Extract the (X, Y) coordinate from the center of the cell holding the provided text.  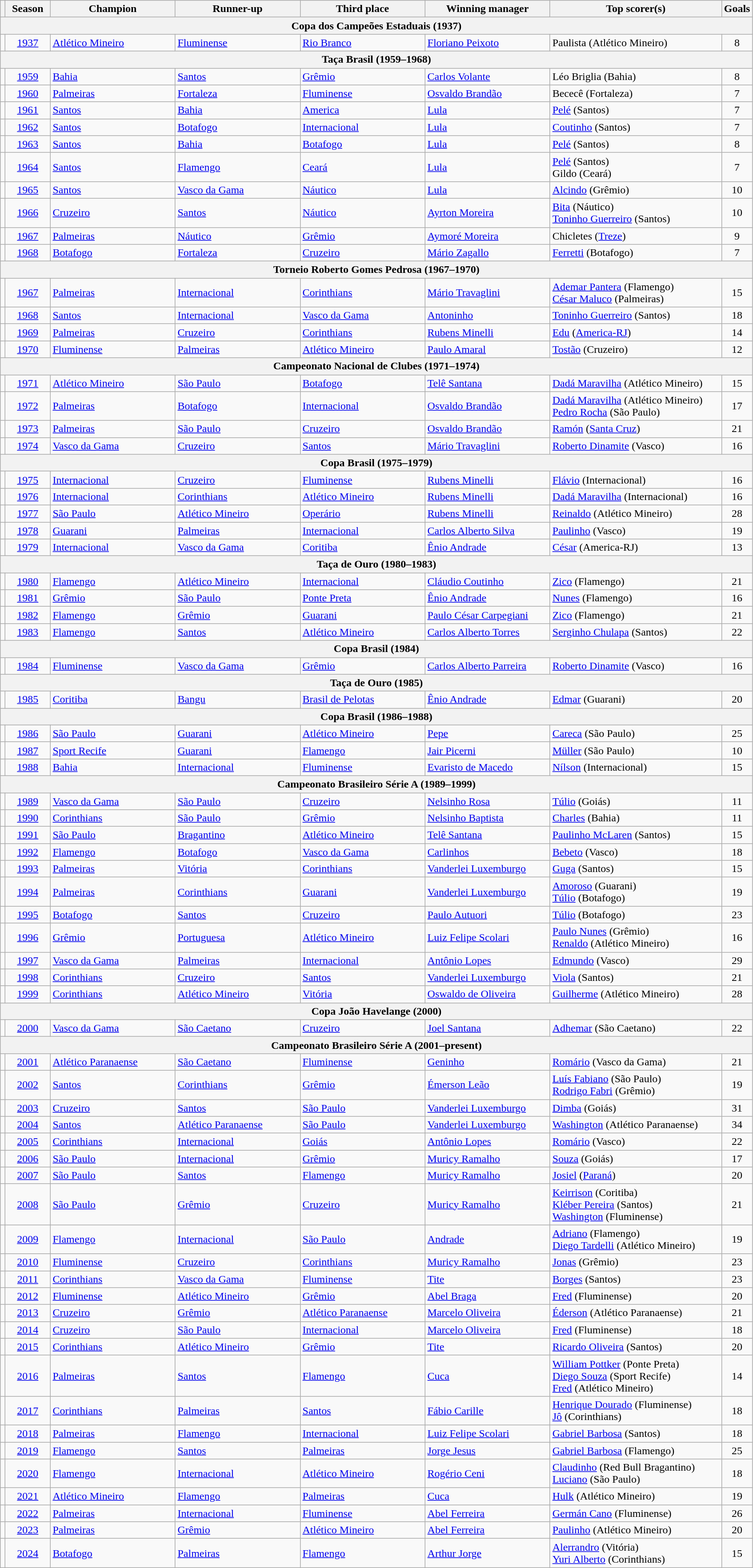
Túlio (Goiás) (636, 801)
1969 (28, 332)
Mário Zagallo (487, 253)
Pepe (487, 733)
1992 (28, 852)
Ceará (363, 167)
Andrade (487, 1239)
Gabriel Barbosa (Santos) (636, 1433)
Alerrandro (Vitória) Yuri Alberto (Corinthians) (636, 1553)
Brasil de Pelotas (363, 700)
Campeonato Brasileiro Série A (1989–1999) (376, 784)
Pelé (Santos) Gildo (Ceará) (636, 167)
1989 (28, 801)
Henrique Dourado (Fluminense) Jô (Corinthians) (636, 1411)
Copa dos Campeões Estaduais (1937) (376, 26)
Dadá Maravilha (Atlético Mineiro) (636, 383)
Jonas (Grêmio) (636, 1262)
Nílson (Internacional) (636, 767)
2004 (28, 1125)
Ramón (Santa Cruz) (636, 429)
2013 (28, 1313)
31 (737, 1108)
Champion (113, 9)
Bececê (Fortaleza) (636, 93)
Edu (America-RJ) (636, 332)
Edmar (Guarani) (636, 700)
William Pottker (Ponte Preta) Diego Souza (Sport Recife) Fred (Atlético Mineiro) (636, 1376)
Runner-up (237, 9)
1998 (28, 977)
Dadá Maravilha (Internacional) (636, 496)
1974 (28, 446)
1990 (28, 818)
Nelsinho Rosa (487, 801)
1985 (28, 700)
Abel Braga (487, 1296)
Éderson (Atlético Paranaense) (636, 1313)
2008 (28, 1204)
Jorge Jesus (487, 1450)
Chicletes (Treze) (636, 236)
Viola (Santos) (636, 977)
Ademar Pantera (Flamengo) César Maluco (Palmeiras) (636, 292)
Paulinho McLaren (Santos) (636, 835)
Sport Recife (113, 750)
Evaristo de Macedo (487, 767)
1965 (28, 190)
Carlinhos (487, 852)
1975 (28, 480)
1961 (28, 110)
Paulinho (Vasco) (636, 530)
1987 (28, 750)
Paulinho (Atlético Mineiro) (636, 1530)
2001 (28, 1062)
1980 (28, 581)
1995 (28, 915)
Charles (Bahia) (636, 818)
Bragantino (237, 835)
2003 (28, 1108)
1962 (28, 127)
Oswaldo de Oliveira (487, 994)
2005 (28, 1142)
2014 (28, 1330)
Luís Fabiano (São Paulo) Rodrigo Fabri (Grêmio) (636, 1084)
1988 (28, 767)
America (363, 110)
Reinaldo (Atlético Mineiro) (636, 513)
Paulista (Atlético Mineiro) (636, 43)
1981 (28, 598)
1964 (28, 167)
1972 (28, 406)
Dimba (Goiás) (636, 1108)
2006 (28, 1159)
2017 (28, 1411)
Geninho (487, 1062)
Taça de Ouro (1980–1983) (376, 564)
Amoroso (Guarani) Túlio (Botafogo) (636, 892)
2022 (28, 1513)
Paulo Autuori (487, 915)
29 (737, 960)
Romário (Vasco da Gama) (636, 1062)
Bita (Náutico) Toninho Guerreiro (Santos) (636, 212)
2021 (28, 1496)
1991 (28, 835)
2016 (28, 1376)
Edmundo (Vasco) (636, 960)
2007 (28, 1176)
Nelsinho Baptista (487, 818)
Taça Brasil (1959–1968) (376, 60)
César (America-RJ) (636, 548)
1986 (28, 733)
Joel Santana (487, 1028)
9 (737, 236)
Copa João Havelange (2000) (376, 1011)
1976 (28, 496)
Souza (Goiás) (636, 1159)
Müller (São Paulo) (636, 750)
Portuguesa (237, 938)
Rogério Ceni (487, 1474)
34 (737, 1125)
2009 (28, 1239)
Toninho Guerreiro (Santos) (636, 316)
Ayrton Moreira (487, 212)
1977 (28, 513)
1966 (28, 212)
2011 (28, 1279)
Romário (Vasco) (636, 1142)
Careca (São Paulo) (636, 733)
Goiás (363, 1142)
26 (737, 1513)
1959 (28, 76)
1963 (28, 144)
2019 (28, 1450)
Bebeto (Vasco) (636, 852)
Gabriel Barbosa (Flamengo) (636, 1450)
Borges (Santos) (636, 1279)
1994 (28, 892)
2020 (28, 1474)
Top scorer(s) (636, 9)
Taça de Ouro (1985) (376, 683)
Antoninho (487, 316)
Ponte Preta (363, 598)
2015 (28, 1347)
Copa Brasil (1984) (376, 649)
Dadá Maravilha (Atlético Mineiro) Pedro Rocha (São Paulo) (636, 406)
Claudinho (Red Bull Bragantino) Luciano (São Paulo) (636, 1474)
1982 (28, 615)
Ricardo Oliveira (Santos) (636, 1347)
Copa Brasil (1975–1979) (376, 463)
1960 (28, 93)
13 (737, 548)
Goals (737, 9)
Adhemar (São Caetano) (636, 1028)
1999 (28, 994)
Paulo Nunes (Grêmio) Renaldo (Atlético Mineiro) (636, 938)
Ferretti (Botafogo) (636, 253)
Émerson Leão (487, 1084)
Alcindo (Grêmio) (636, 190)
Washington (Atlético Paranaense) (636, 1125)
2010 (28, 1262)
1937 (28, 43)
1993 (28, 869)
Carlos Alberto Torres (487, 632)
Floriano Peixoto (487, 43)
1971 (28, 383)
Winning manager (487, 9)
Coutinho (Santos) (636, 127)
1997 (28, 960)
Carlos Volante (487, 76)
1983 (28, 632)
Bangu (237, 700)
Keirrison (Coritiba) Kléber Pereira (Santos) Washington (Fluminense) (636, 1204)
Fábio Carille (487, 1411)
Copa Brasil (1986–1988) (376, 716)
Carlos Alberto Silva (487, 530)
Adriano (Flamengo) Diego Tardelli (Atlético Mineiro) (636, 1239)
Aymoré Moreira (487, 236)
Léo Briglia (Bahia) (636, 76)
Flávio (Internacional) (636, 480)
1973 (28, 429)
Paulo César Carpegiani (487, 615)
Carlos Alberto Parreira (487, 666)
Jair Picerni (487, 750)
2002 (28, 1084)
2018 (28, 1433)
1979 (28, 548)
1996 (28, 938)
2012 (28, 1296)
Nunes (Flamengo) (636, 598)
Rio Branco (363, 43)
Túlio (Botafogo) (636, 915)
1978 (28, 530)
Serginho Chulapa (Santos) (636, 632)
12 (737, 349)
Josiel (Paraná) (636, 1176)
Campeonato Nacional de Clubes (1971–1974) (376, 366)
Hulk (Atlético Mineiro) (636, 1496)
2023 (28, 1530)
Operário (363, 513)
1970 (28, 349)
Tostão (Cruzeiro) (636, 349)
Germán Cano (Fluminense) (636, 1513)
Paulo Amaral (487, 349)
Campeonato Brasileiro Série A (2001–present) (376, 1045)
2024 (28, 1553)
Season (28, 9)
Guga (Santos) (636, 869)
Torneio Roberto Gomes Pedrosa (1967–1970) (376, 270)
Third place (363, 9)
Guilherme (Atlético Mineiro) (636, 994)
Cláudio Coutinho (487, 581)
1984 (28, 666)
Arthur Jorge (487, 1553)
2000 (28, 1028)
